Identify which cell holds the provided text, then report its [x, y] central coordinate. 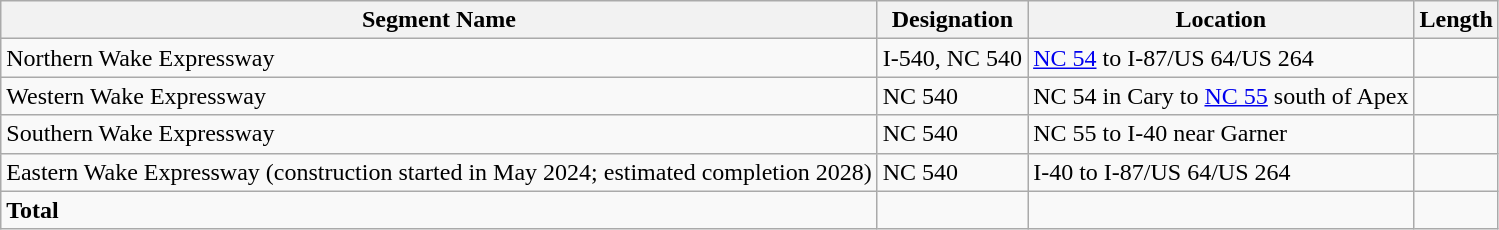
Western Wake Expressway [439, 96]
NC 55 to I-40 near Garner [1221, 134]
Designation [952, 20]
Segment Name [439, 20]
I-540, NC 540 [952, 58]
Location [1221, 20]
I-40 to I-87/US 64/US 264 [1221, 172]
Northern Wake Expressway [439, 58]
Southern Wake Expressway [439, 134]
Total [439, 210]
NC 54 in Cary to NC 55 south of Apex [1221, 96]
NC 54 to I-87/US 64/US 264 [1221, 58]
Eastern Wake Expressway (construction started in May 2024; estimated completion 2028) [439, 172]
Length [1456, 20]
